Pinpoint the cell where the given text exists, returning its [X, Y] midpoint coordinate. 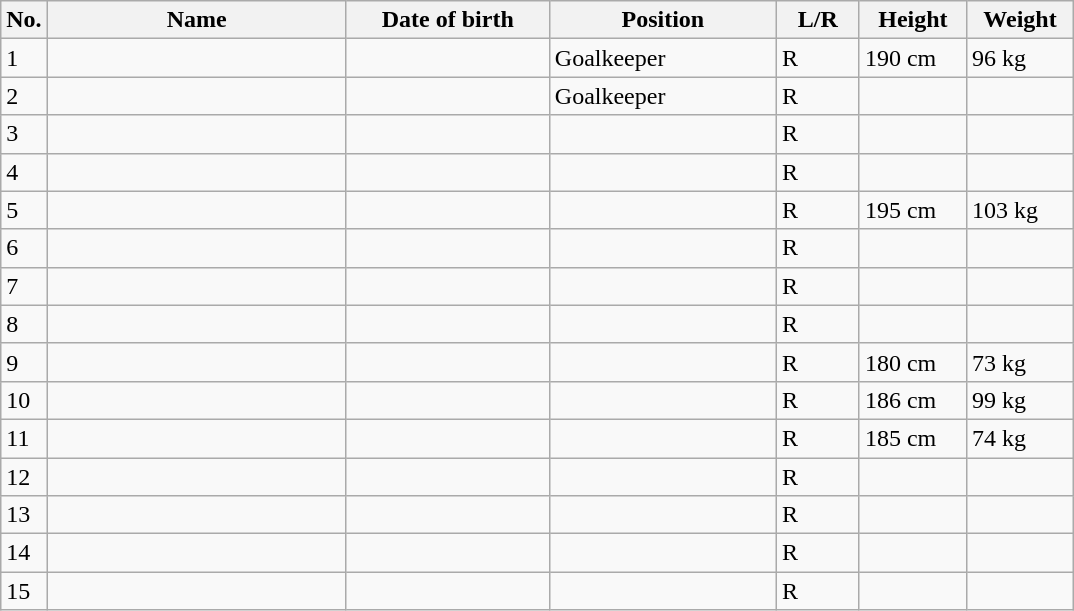
12 [24, 477]
Position [662, 20]
4 [24, 172]
73 kg [1020, 362]
8 [24, 324]
3 [24, 134]
180 cm [912, 362]
185 cm [912, 438]
L/R [818, 20]
9 [24, 362]
2 [24, 96]
15 [24, 591]
10 [24, 400]
5 [24, 210]
Weight [1020, 20]
190 cm [912, 58]
Height [912, 20]
No. [24, 20]
6 [24, 248]
103 kg [1020, 210]
Date of birth [448, 20]
186 cm [912, 400]
195 cm [912, 210]
Name [196, 20]
7 [24, 286]
99 kg [1020, 400]
74 kg [1020, 438]
96 kg [1020, 58]
1 [24, 58]
13 [24, 515]
14 [24, 553]
11 [24, 438]
